Locate the cell with the specified text and output its (X, Y) center coordinate. 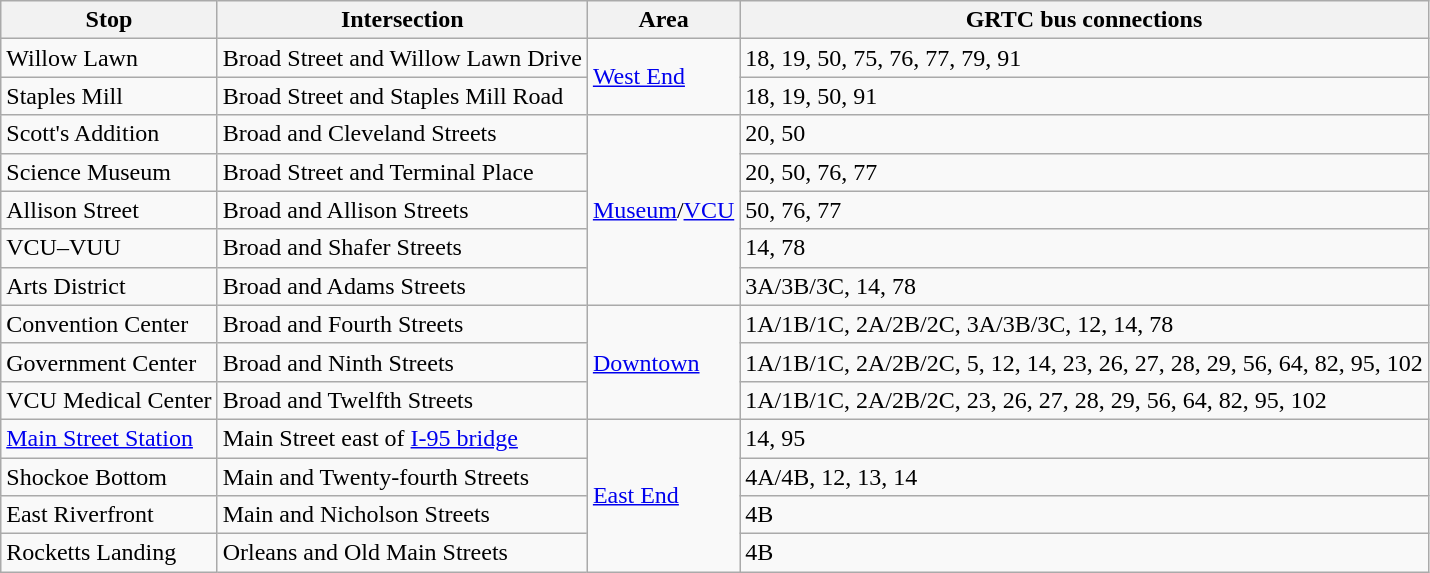
Allison Street (109, 210)
VCU Medical Center (109, 400)
Intersection (402, 20)
Rocketts Landing (109, 553)
1A/1B/1C, 2A/2B/2C, 23, 26, 27, 28, 29, 56, 64, 82, 95, 102 (1084, 400)
14, 78 (1084, 248)
Main Street east of I-95 bridge (402, 438)
Broad Street and Willow Lawn Drive (402, 58)
Downtown (663, 362)
Broad and Shafer Streets (402, 248)
3A/3B/3C, 14, 78 (1084, 286)
Arts District (109, 286)
Broad and Ninth Streets (402, 362)
Scott's Addition (109, 134)
Broad and Twelfth Streets (402, 400)
Broad and Fourth Streets (402, 324)
1A/1B/1C, 2A/2B/2C, 5, 12, 14, 23, 26, 27, 28, 29, 56, 64, 82, 95, 102 (1084, 362)
Government Center (109, 362)
Broad and Adams Streets (402, 286)
Main and Twenty-fourth Streets (402, 477)
Stop (109, 20)
4A/4B, 12, 13, 14 (1084, 477)
Orleans and Old Main Streets (402, 553)
East Riverfront (109, 515)
Science Museum (109, 172)
20, 50 (1084, 134)
Main Street Station (109, 438)
50, 76, 77 (1084, 210)
GRTC bus connections (1084, 20)
Staples Mill (109, 96)
Broad and Cleveland Streets (402, 134)
East End (663, 495)
Main and Nicholson Streets (402, 515)
Willow Lawn (109, 58)
Broad Street and Staples Mill Road (402, 96)
Museum/VCU (663, 210)
West End (663, 77)
Convention Center (109, 324)
Broad Street and Terminal Place (402, 172)
20, 50, 76, 77 (1084, 172)
1A/1B/1C, 2A/2B/2C, 3A/3B/3C, 12, 14, 78 (1084, 324)
Broad and Allison Streets (402, 210)
18, 19, 50, 75, 76, 77, 79, 91 (1084, 58)
VCU–VUU (109, 248)
18, 19, 50, 91 (1084, 96)
Area (663, 20)
14, 95 (1084, 438)
Shockoe Bottom (109, 477)
